Search for the cell housing the specified text and yield its [x, y] center coordinate. 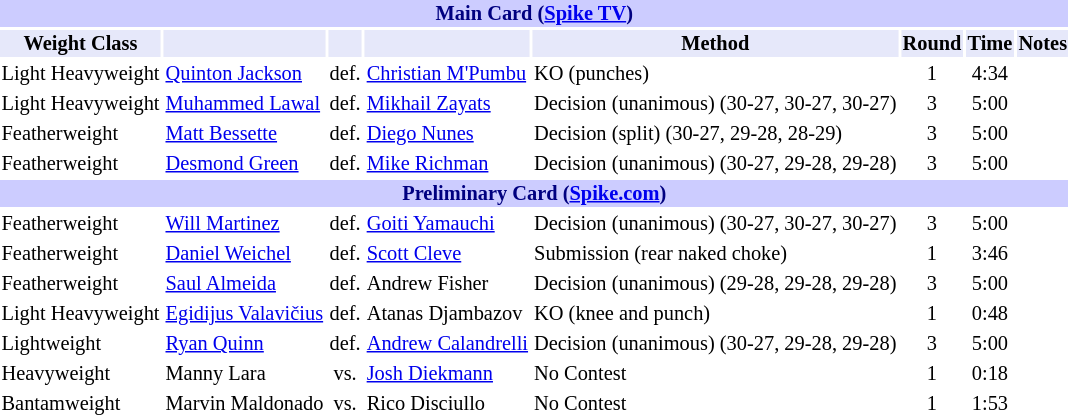
Josh Diekmann [447, 374]
Ryan Quinn [244, 344]
Mikhail Zayats [447, 104]
Time [990, 44]
Andrew Calandrelli [447, 344]
Goiti Yamauchi [447, 224]
Will Martinez [244, 224]
KO (knee and punch) [716, 314]
Manny Lara [244, 374]
Quinton Jackson [244, 74]
Scott Cleve [447, 254]
Matt Bessette [244, 134]
Mike Richman [447, 164]
Atanas Djambazov [447, 314]
Heavyweight [80, 374]
4:34 [990, 74]
Decision (split) (30-27, 29-28, 28-29) [716, 134]
vs. [345, 374]
Method [716, 44]
Lightweight [80, 344]
3:46 [990, 254]
Andrew Fisher [447, 284]
Muhammed Lawal [244, 104]
No Contest [716, 374]
Christian M'Pumbu [447, 74]
0:18 [990, 374]
0:48 [990, 314]
Daniel Weichel [244, 254]
Round [932, 44]
Weight Class [80, 44]
Submission (rear naked choke) [716, 254]
Desmond Green [244, 164]
Egidijus Valavičius [244, 314]
Diego Nunes [447, 134]
KO (punches) [716, 74]
Decision (unanimous) (29-28, 29-28, 29-28) [716, 284]
Saul Almeida [244, 284]
